Find where the given text appears and provide that cell's center as [X, Y] coordinate. 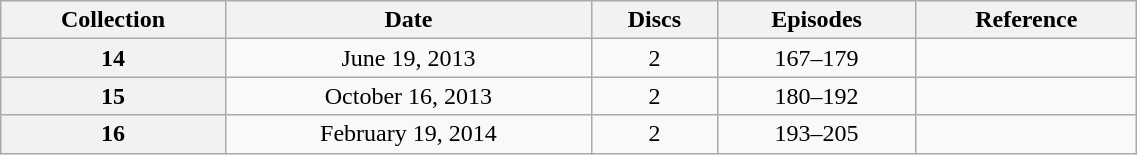
Reference [1026, 20]
14 [114, 58]
16 [114, 134]
Collection [114, 20]
October 16, 2013 [408, 96]
193–205 [816, 134]
Date [408, 20]
167–179 [816, 58]
Discs [655, 20]
February 19, 2014 [408, 134]
Episodes [816, 20]
June 19, 2013 [408, 58]
15 [114, 96]
180–192 [816, 96]
